Locate the cell with the specified text and output its (X, Y) center coordinate. 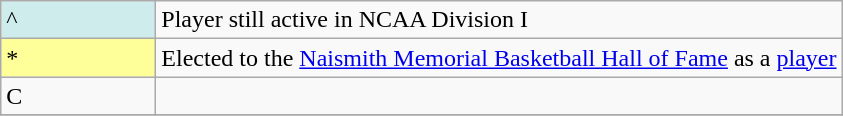
Player still active in NCAA Division I (499, 20)
Elected to the Naismith Memorial Basketball Hall of Fame as a player (499, 58)
^ (78, 20)
C (78, 96)
* (78, 58)
